Output the [x, y] coordinate of the center of the cell containing the given text.  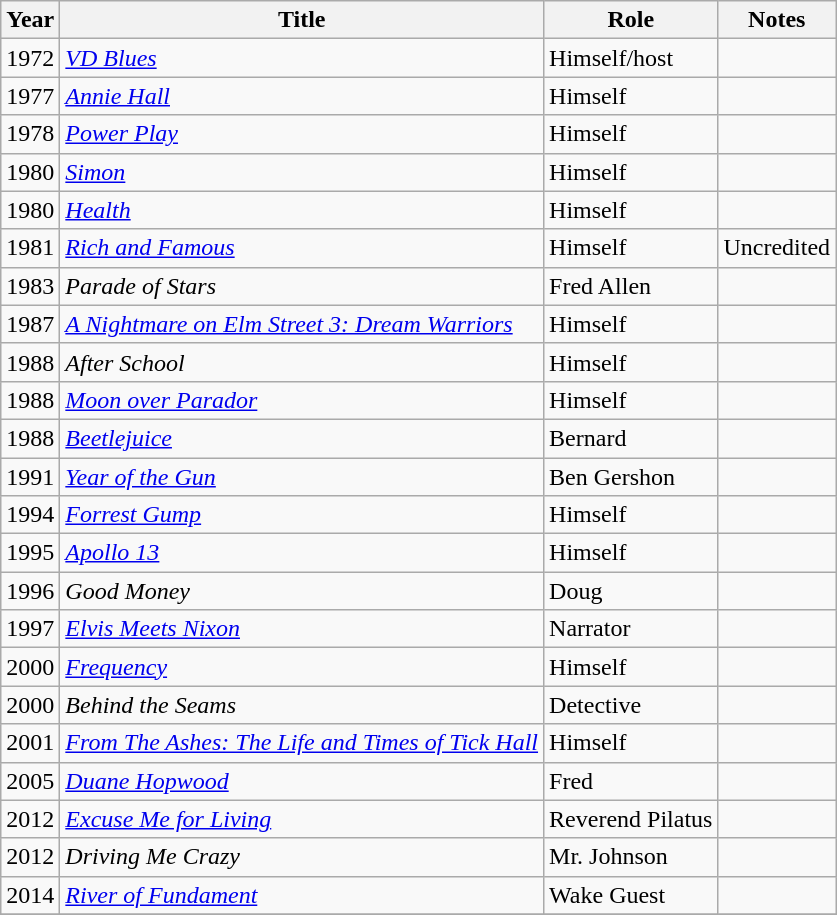
Elvis Meets Nixon [302, 629]
Parade of Stars [302, 286]
Year [30, 20]
1991 [30, 477]
Driving Me Crazy [302, 857]
After School [302, 362]
From The Ashes: The Life and Times of Tick Hall [302, 743]
1995 [30, 553]
1997 [30, 629]
Title [302, 20]
Detective [631, 705]
Notes [777, 20]
Excuse Me for Living [302, 819]
Health [302, 210]
Himself/host [631, 58]
Bernard [631, 438]
River of Fundament [302, 895]
Duane Hopwood [302, 781]
VD Blues [302, 58]
Forrest Gump [302, 515]
Role [631, 20]
Moon over Parador [302, 400]
Behind the Seams [302, 705]
1996 [30, 591]
Annie Hall [302, 96]
Beetlejuice [302, 438]
Reverend Pilatus [631, 819]
Power Play [302, 134]
Mr. Johnson [631, 857]
1994 [30, 515]
Fred [631, 781]
Ben Gershon [631, 477]
Year of the Gun [302, 477]
Wake Guest [631, 895]
1972 [30, 58]
Frequency [302, 667]
1983 [30, 286]
Apollo 13 [302, 553]
Narrator [631, 629]
2005 [30, 781]
1981 [30, 248]
Simon [302, 172]
Good Money [302, 591]
Uncredited [777, 248]
2001 [30, 743]
Rich and Famous [302, 248]
Fred Allen [631, 286]
A Nightmare on Elm Street 3: Dream Warriors [302, 324]
1978 [30, 134]
1987 [30, 324]
2014 [30, 895]
Doug [631, 591]
1977 [30, 96]
